For the text-containing cell, return its midpoint in (X, Y) coordinate format. 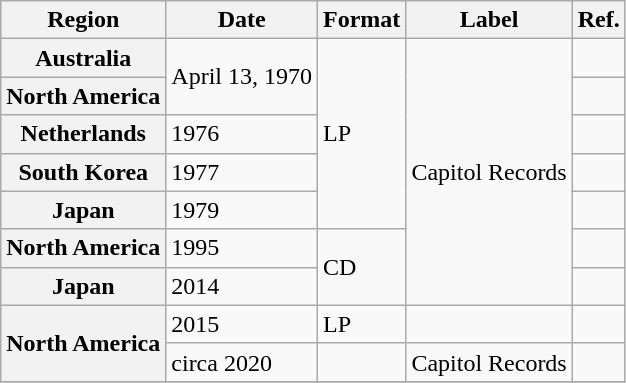
1977 (242, 172)
circa 2020 (242, 362)
Region (84, 20)
1976 (242, 134)
2015 (242, 324)
Format (362, 20)
1979 (242, 210)
Netherlands (84, 134)
April 13, 1970 (242, 77)
Ref. (598, 20)
Date (242, 20)
2014 (242, 286)
Australia (84, 58)
Label (489, 20)
CD (362, 267)
1995 (242, 248)
South Korea (84, 172)
